Determine the (x, y) coordinate at the center of the cell enclosing the given text.  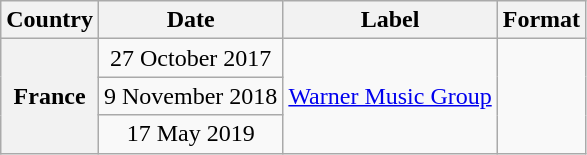
Country (50, 20)
Warner Music Group (390, 96)
27 October 2017 (190, 58)
Date (190, 20)
Label (390, 20)
Format (541, 20)
9 November 2018 (190, 96)
France (50, 96)
17 May 2019 (190, 134)
